Locate the cell with the specified text and output its (X, Y) center coordinate. 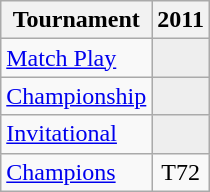
Invitational (76, 134)
Championship (76, 96)
Match Play (76, 58)
Champions (76, 172)
Tournament (76, 20)
2011 (181, 20)
T72 (181, 172)
